Provide the (X, Y) coordinate of the cell's center where the given text is located.  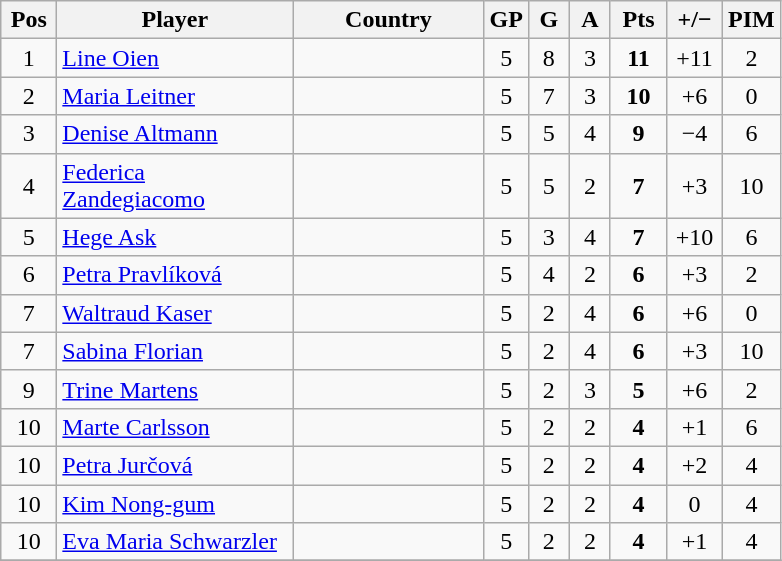
1 (29, 58)
Petra Jurčová (175, 465)
Trine Martens (175, 389)
Eva Maria Schwarzler (175, 542)
+10 (695, 237)
Sabina Florian (175, 351)
+2 (695, 465)
Pts (638, 20)
Country (388, 20)
G (548, 20)
8 (548, 58)
11 (638, 58)
Kim Nong-gum (175, 503)
Denise Altmann (175, 134)
Marte Carlsson (175, 427)
+/− (695, 20)
Line Oien (175, 58)
Waltraud Kaser (175, 313)
Petra Pravlíková (175, 275)
Federica Zandegiacomo (175, 186)
Hege Ask (175, 237)
Player (175, 20)
PIM (752, 20)
A (590, 20)
−4 (695, 134)
Pos (29, 20)
+11 (695, 58)
GP (506, 20)
Maria Leitner (175, 96)
